Search for the cell housing the specified text and yield its [x, y] center coordinate. 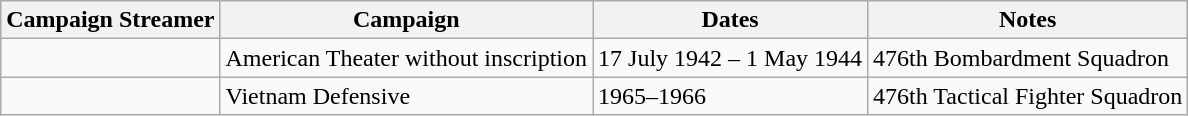
17 July 1942 – 1 May 1944 [730, 58]
Campaign Streamer [110, 20]
Vietnam Defensive [406, 96]
476th Tactical Fighter Squadron [1028, 96]
American Theater without inscription [406, 58]
Notes [1028, 20]
Campaign [406, 20]
1965–1966 [730, 96]
Dates [730, 20]
476th Bombardment Squadron [1028, 58]
